From the cell containing the given text, extract its center point as [x, y] coordinate. 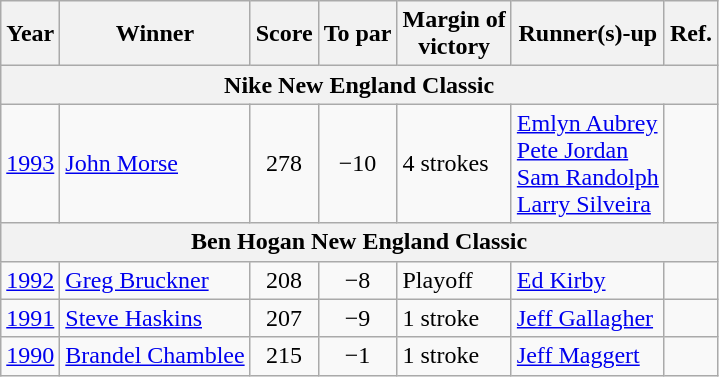
Ben Hogan New England Classic [360, 242]
1993 [30, 164]
1991 [30, 318]
207 [284, 318]
Nike New England Classic [360, 85]
Playoff [454, 280]
Steve Haskins [155, 318]
Greg Bruckner [155, 280]
−10 [358, 164]
−8 [358, 280]
1990 [30, 356]
215 [284, 356]
To par [358, 34]
John Morse [155, 164]
208 [284, 280]
Brandel Chamblee [155, 356]
Score [284, 34]
4 strokes [454, 164]
−1 [358, 356]
−9 [358, 318]
Margin ofvictory [454, 34]
Ref. [690, 34]
Jeff Maggert [588, 356]
Winner [155, 34]
278 [284, 164]
1992 [30, 280]
Year [30, 34]
Emlyn Aubrey Pete Jordan Sam Randolph Larry Silveira [588, 164]
Runner(s)-up [588, 34]
Ed Kirby [588, 280]
Jeff Gallagher [588, 318]
